For the text-containing cell, return its midpoint in [x, y] coordinate format. 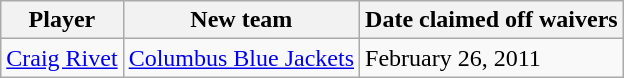
Craig Rivet [62, 58]
February 26, 2011 [492, 58]
Player [62, 20]
Date claimed off waivers [492, 20]
New team [241, 20]
Columbus Blue Jackets [241, 58]
